Identify which cell holds the provided text, then report its (x, y) central coordinate. 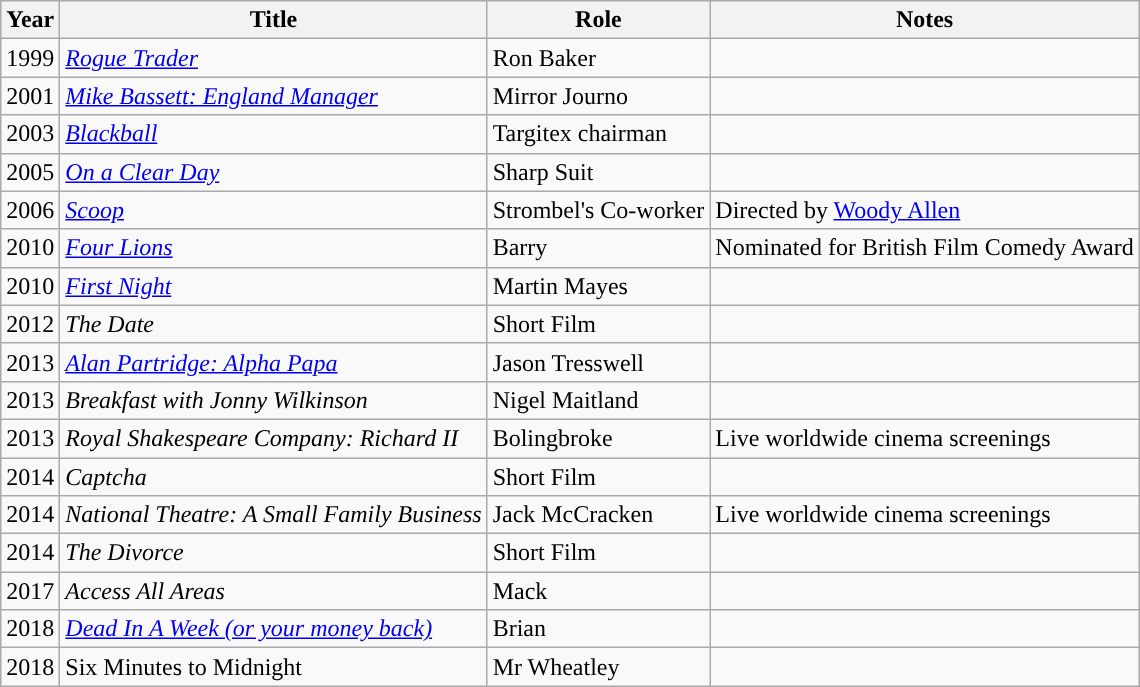
Title (274, 20)
Martin Mayes (598, 286)
Nigel Maitland (598, 400)
2017 (30, 591)
2001 (30, 96)
First Night (274, 286)
National Theatre: A Small Family Business (274, 515)
2005 (30, 172)
Scoop (274, 210)
Nominated for British Film Comedy Award (924, 248)
Directed by Woody Allen (924, 210)
The Date (274, 324)
On a Clear Day (274, 172)
Year (30, 20)
Notes (924, 20)
Brian (598, 629)
Jason Tresswell (598, 362)
Blackball (274, 134)
The Divorce (274, 553)
Four Lions (274, 248)
Mike Bassett: England Manager (274, 96)
Sharp Suit (598, 172)
Bolingbroke (598, 438)
Mirror Journo (598, 96)
1999 (30, 58)
Mack (598, 591)
Strombel's Co-worker (598, 210)
Dead In A Week (or your money back) (274, 629)
Rogue Trader (274, 58)
2006 (30, 210)
Ron Baker (598, 58)
2012 (30, 324)
Targitex chairman (598, 134)
Access All Areas (274, 591)
Role (598, 20)
Breakfast with Jonny Wilkinson (274, 400)
2003 (30, 134)
Royal Shakespeare Company: Richard II (274, 438)
Alan Partridge: Alpha Papa (274, 362)
Captcha (274, 477)
Barry (598, 248)
Six Minutes to Midnight (274, 667)
Jack McCracken (598, 515)
Mr Wheatley (598, 667)
